For the text-containing cell, return its midpoint in [x, y] coordinate format. 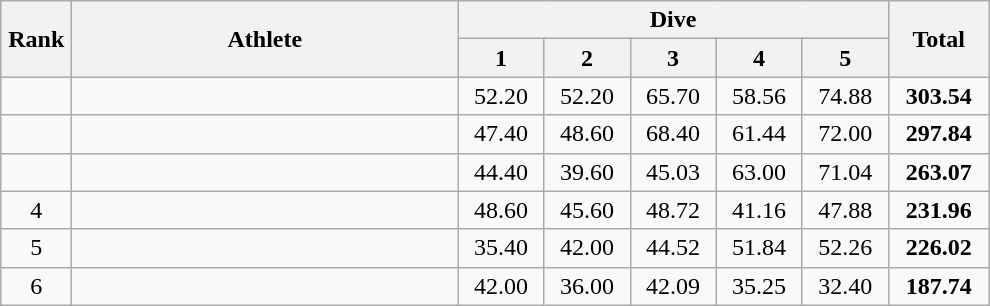
61.44 [759, 134]
74.88 [845, 96]
71.04 [845, 172]
44.52 [673, 248]
226.02 [938, 248]
Dive [673, 20]
47.40 [501, 134]
35.25 [759, 286]
Total [938, 39]
297.84 [938, 134]
48.72 [673, 210]
263.07 [938, 172]
2 [587, 58]
Athlete [265, 39]
42.09 [673, 286]
72.00 [845, 134]
45.03 [673, 172]
65.70 [673, 96]
Rank [36, 39]
52.26 [845, 248]
44.40 [501, 172]
51.84 [759, 248]
39.60 [587, 172]
231.96 [938, 210]
41.16 [759, 210]
6 [36, 286]
45.60 [587, 210]
58.56 [759, 96]
303.54 [938, 96]
47.88 [845, 210]
63.00 [759, 172]
35.40 [501, 248]
36.00 [587, 286]
1 [501, 58]
32.40 [845, 286]
68.40 [673, 134]
3 [673, 58]
187.74 [938, 286]
